Find where the given text appears and provide that cell's center as [X, Y] coordinate. 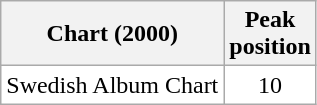
Peakposition [270, 34]
10 [270, 85]
Chart (2000) [112, 34]
Swedish Album Chart [112, 85]
